Detect which cell encompasses the target text, then output its (x, y) center coordinate. 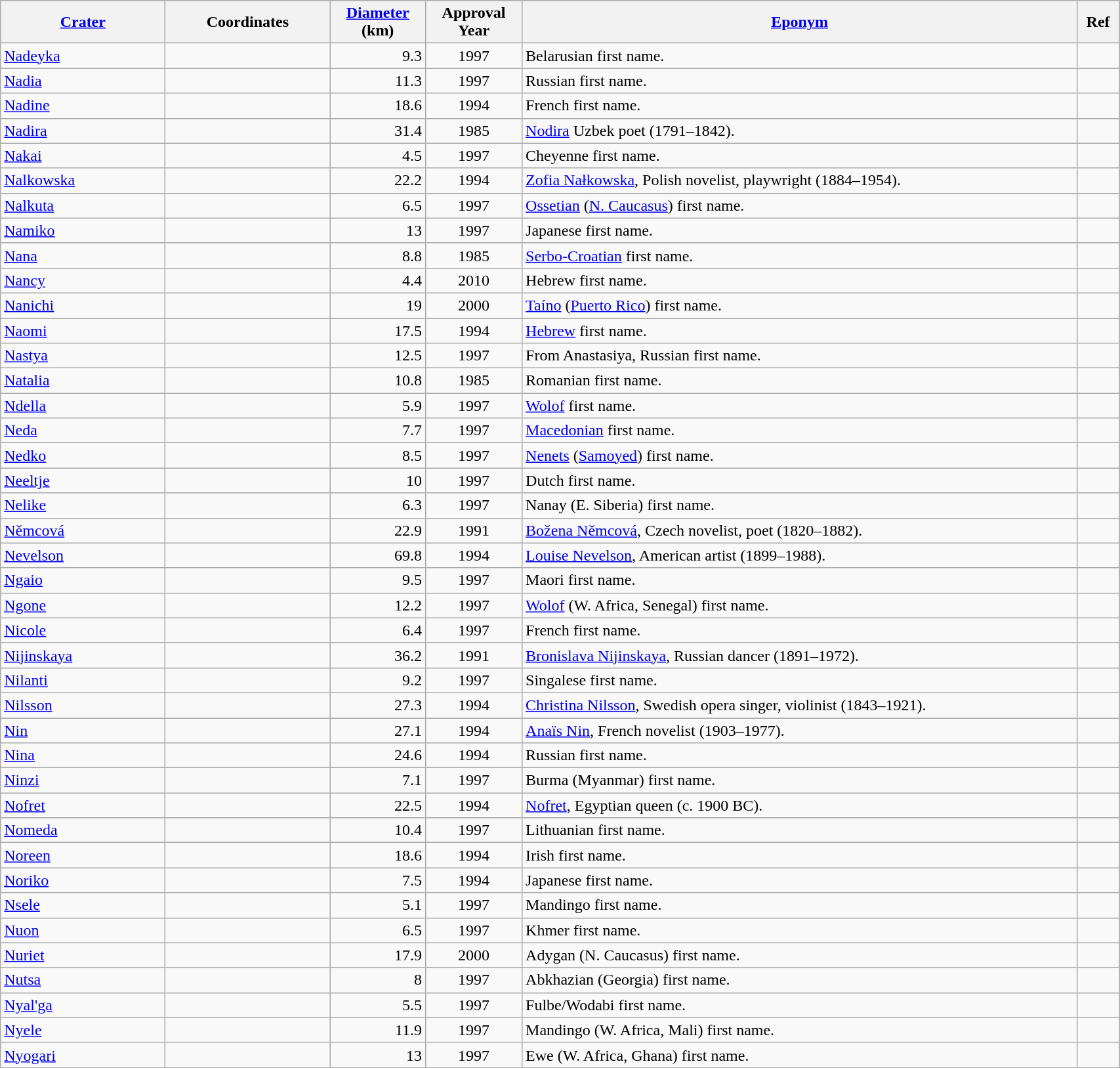
Nancy (83, 280)
Louise Nevelson, American artist (1899–1988). (800, 555)
Wolof first name. (800, 406)
22.2 (378, 181)
Nalkowska (83, 181)
17.9 (378, 955)
9.2 (378, 680)
7.1 (378, 780)
Zofia Nałkowska, Polish novelist, playwright (1884–1954). (800, 181)
Nyele (83, 1030)
11.9 (378, 1030)
Němcová (83, 530)
9.3 (378, 56)
Macedonian first name. (800, 431)
Neeltje (83, 481)
ApprovalYear (474, 22)
Nadeyka (83, 56)
27.1 (378, 731)
Nina (83, 756)
12.5 (378, 356)
Mandingo (W. Africa, Mali) first name. (800, 1030)
Nevelson (83, 555)
Ewe (W. Africa, Ghana) first name. (800, 1055)
Nelike (83, 505)
Lithuanian first name. (800, 830)
Adygan (N. Caucasus) first name. (800, 955)
Nedko (83, 456)
10 (378, 481)
Nofret (83, 805)
10.8 (378, 381)
Nilsson (83, 705)
Nodira Uzbek poet (1791–1842). (800, 131)
24.6 (378, 756)
5.1 (378, 905)
36.2 (378, 655)
69.8 (378, 555)
Nyal'ga (83, 1005)
11.3 (378, 81)
Eponym (800, 22)
19 (378, 305)
22.5 (378, 805)
4.5 (378, 156)
Maori first name. (800, 580)
Bronislava Nijinskaya, Russian dancer (1891–1972). (800, 655)
Nalkuta (83, 205)
Romanian first name. (800, 381)
Taíno (Puerto Rico) first name. (800, 305)
Noreen (83, 855)
17.5 (378, 330)
Božena Němcová, Czech novelist, poet (1820–1882). (800, 530)
Noriko (83, 880)
Cheyenne first name. (800, 156)
Nastya (83, 356)
Ossetian (N. Caucasus) first name. (800, 205)
22.9 (378, 530)
Singalese first name. (800, 680)
Irish first name. (800, 855)
31.4 (378, 131)
Ndella (83, 406)
Belarusian first name. (800, 56)
Nin (83, 731)
Nofret, Egyptian queen (c. 1900 BC). (800, 805)
8.8 (378, 255)
Ngaio (83, 580)
Wolof (W. Africa, Senegal) first name. (800, 605)
Nanay (E. Siberia) first name. (800, 505)
Mandingo first name. (800, 905)
Ninzi (83, 780)
Anaïs Nin, French novelist (1903–1977). (800, 731)
8.5 (378, 456)
Serbo-Croatian first name. (800, 255)
Fulbe/Wodabi first name. (800, 1005)
7.7 (378, 431)
27.3 (378, 705)
Nsele (83, 905)
5.9 (378, 406)
Naomi (83, 330)
Namiko (83, 230)
4.4 (378, 280)
Neda (83, 431)
Nadia (83, 81)
12.2 (378, 605)
Nakai (83, 156)
7.5 (378, 880)
8 (378, 980)
Nyogari (83, 1055)
Burma (Myanmar) first name. (800, 780)
Christina Nilsson, Swedish opera singer, violinist (1843–1921). (800, 705)
Dutch first name. (800, 481)
10.4 (378, 830)
Khmer first name. (800, 930)
Nuriet (83, 955)
Nanichi (83, 305)
Diameter(km) (378, 22)
Nijinskaya (83, 655)
Crater (83, 22)
Nadine (83, 106)
5.5 (378, 1005)
From Anastasiya, Russian first name. (800, 356)
Natalia (83, 381)
Nilanti (83, 680)
6.3 (378, 505)
Abkhazian (Georgia) first name. (800, 980)
6.4 (378, 630)
Nana (83, 255)
Nenets (Samoyed) first name. (800, 456)
Nuon (83, 930)
Ngone (83, 605)
Nutsa (83, 980)
Nadira (83, 131)
Nicole (83, 630)
Coordinates (248, 22)
Ref (1098, 22)
9.5 (378, 580)
2010 (474, 280)
Nomeda (83, 830)
